Detect which cell encompasses the target text, then output its [x, y] center coordinate. 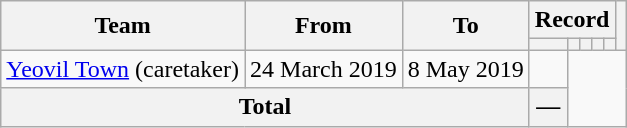
— [548, 107]
To [466, 26]
Team [123, 26]
Total [266, 107]
Yeovil Town (caretaker) [123, 69]
Record [572, 20]
8 May 2019 [466, 69]
From [324, 26]
24 March 2019 [324, 69]
